Search for the cell housing the specified text and yield its (x, y) center coordinate. 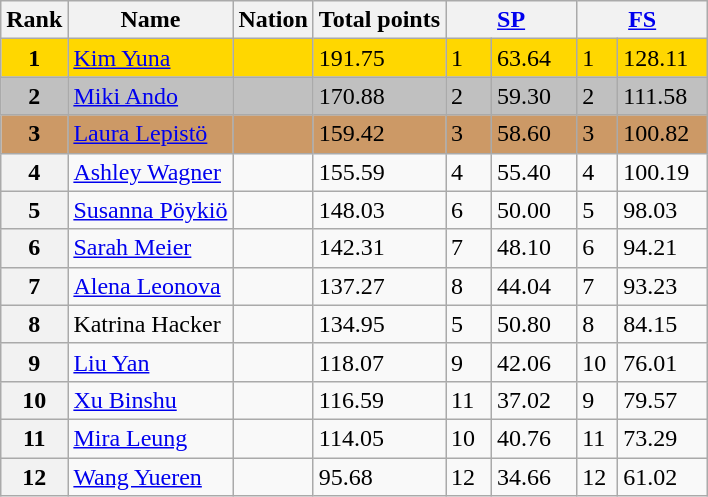
Laura Lepistö (150, 134)
Ashley Wagner (150, 172)
SP (512, 20)
Xu Binshu (150, 400)
58.60 (534, 134)
Rank (34, 20)
63.64 (534, 58)
93.23 (663, 286)
Liu Yan (150, 362)
Kim Yuna (150, 58)
48.10 (534, 248)
50.00 (534, 210)
59.30 (534, 96)
50.80 (534, 324)
55.40 (534, 172)
Sarah Meier (150, 248)
40.76 (534, 438)
44.04 (534, 286)
Name (150, 20)
84.15 (663, 324)
170.88 (379, 96)
FS (642, 20)
37.02 (534, 400)
100.82 (663, 134)
73.29 (663, 438)
95.68 (379, 477)
Total points (379, 20)
148.03 (379, 210)
Alena Leonova (150, 286)
128.11 (663, 58)
76.01 (663, 362)
191.75 (379, 58)
114.05 (379, 438)
134.95 (379, 324)
Katrina Hacker (150, 324)
34.66 (534, 477)
142.31 (379, 248)
116.59 (379, 400)
159.42 (379, 134)
Susanna Pöykiö (150, 210)
98.03 (663, 210)
Mira Leung (150, 438)
Nation (273, 20)
79.57 (663, 400)
61.02 (663, 477)
94.21 (663, 248)
155.59 (379, 172)
118.07 (379, 362)
111.58 (663, 96)
100.19 (663, 172)
Miki Ando (150, 96)
137.27 (379, 286)
42.06 (534, 362)
Wang Yueren (150, 477)
